Output the [X, Y] coordinate of the center of the cell containing the given text.  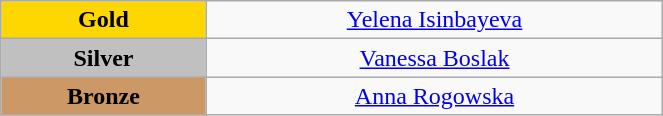
Anna Rogowska [434, 96]
Yelena Isinbayeva [434, 20]
Gold [104, 20]
Silver [104, 58]
Bronze [104, 96]
Vanessa Boslak [434, 58]
